Find where the given text appears and provide that cell's center as [x, y] coordinate. 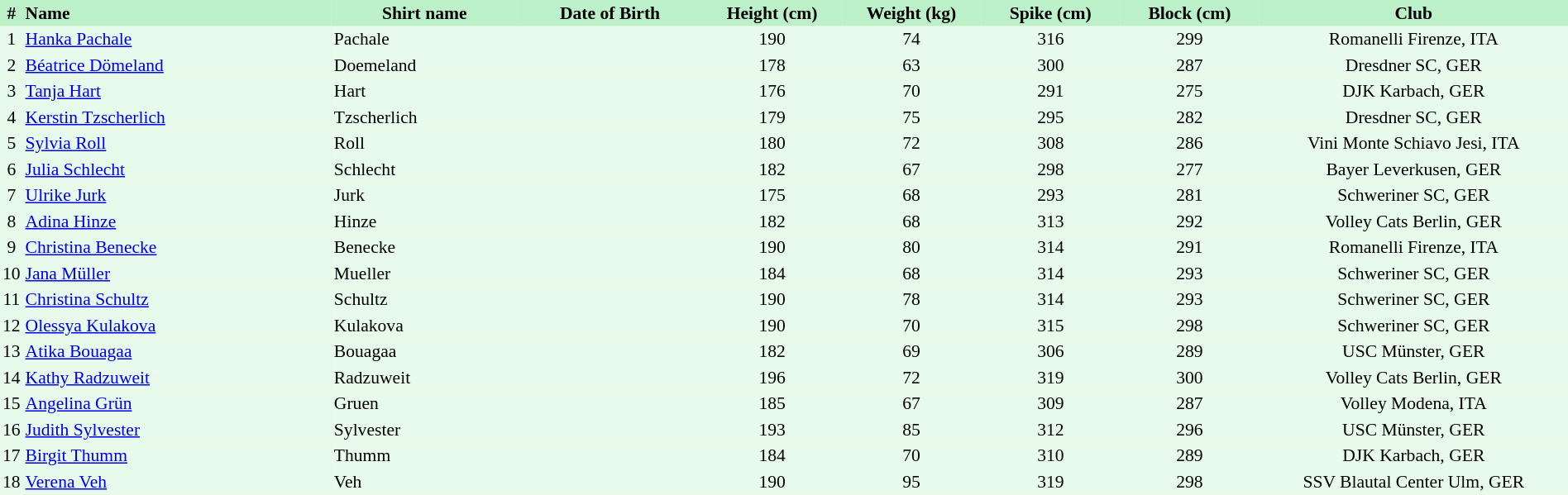
Bouagaa [425, 352]
9 [12, 248]
281 [1189, 195]
Ulrike Jurk [177, 195]
95 [911, 482]
85 [911, 430]
75 [911, 117]
196 [772, 378]
180 [772, 144]
Weight (kg) [911, 13]
Doemeland [425, 65]
Pachale [425, 40]
178 [772, 65]
315 [1050, 326]
Verena Veh [177, 482]
Club [1414, 13]
Hart [425, 91]
Name [177, 13]
1 [12, 40]
Angelina Grün [177, 403]
306 [1050, 352]
4 [12, 117]
282 [1189, 117]
Olessya Kulakova [177, 326]
# [12, 13]
Judith Sylvester [177, 430]
3 [12, 91]
Tzscherlich [425, 117]
8 [12, 221]
175 [772, 195]
Hinze [425, 221]
Spike (cm) [1050, 13]
Volley Modena, ITA [1414, 403]
309 [1050, 403]
Sylvester [425, 430]
78 [911, 299]
15 [12, 403]
193 [772, 430]
74 [911, 40]
SSV Blautal Center Ulm, GER [1414, 482]
313 [1050, 221]
5 [12, 144]
Julia Schlecht [177, 169]
286 [1189, 144]
Thumm [425, 456]
10 [12, 274]
Jurk [425, 195]
Tanja Hart [177, 91]
Radzuweit [425, 378]
185 [772, 403]
277 [1189, 169]
Date of Birth [610, 13]
7 [12, 195]
Block (cm) [1189, 13]
299 [1189, 40]
14 [12, 378]
275 [1189, 91]
292 [1189, 221]
Height (cm) [772, 13]
Mueller [425, 274]
312 [1050, 430]
69 [911, 352]
Gruen [425, 403]
295 [1050, 117]
Atika Bouagaa [177, 352]
Vini Monte Schiavo Jesi, ITA [1414, 144]
179 [772, 117]
Schlecht [425, 169]
13 [12, 352]
63 [911, 65]
Benecke [425, 248]
Schultz [425, 299]
Christina Schultz [177, 299]
Hanka Pachale [177, 40]
80 [911, 248]
Christina Benecke [177, 248]
18 [12, 482]
Béatrice Dömeland [177, 65]
Roll [425, 144]
310 [1050, 456]
Kathy Radzuweit [177, 378]
316 [1050, 40]
Jana Müller [177, 274]
17 [12, 456]
2 [12, 65]
296 [1189, 430]
Kulakova [425, 326]
Veh [425, 482]
11 [12, 299]
176 [772, 91]
Sylvia Roll [177, 144]
6 [12, 169]
Shirt name [425, 13]
Birgit Thumm [177, 456]
Adina Hinze [177, 221]
Bayer Leverkusen, GER [1414, 169]
16 [12, 430]
12 [12, 326]
308 [1050, 144]
Kerstin Tzscherlich [177, 117]
